Capture the cell that displays the provided text and extract its (X, Y) central coordinate. 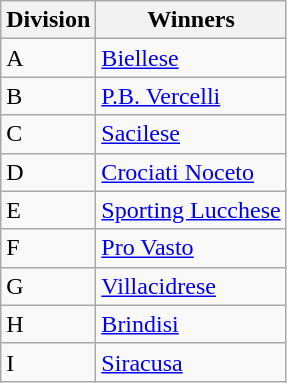
G (48, 286)
E (48, 210)
Biellese (191, 58)
P.B. Vercelli (191, 96)
Division (48, 20)
Brindisi (191, 324)
C (48, 134)
H (48, 324)
A (48, 58)
Pro Vasto (191, 248)
Crociati Noceto (191, 172)
Sporting Lucchese (191, 210)
I (48, 362)
F (48, 248)
D (48, 172)
Siracusa (191, 362)
B (48, 96)
Sacilese (191, 134)
Winners (191, 20)
Villacidrese (191, 286)
